For the text-containing cell, return its midpoint in [X, Y] coordinate format. 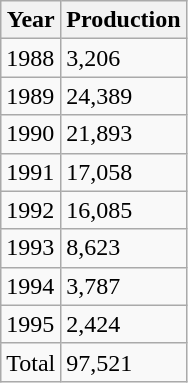
3,787 [124, 286]
24,389 [124, 96]
1989 [31, 96]
21,893 [124, 134]
Year [31, 20]
Total [31, 362]
1995 [31, 324]
1993 [31, 248]
1992 [31, 210]
16,085 [124, 210]
2,424 [124, 324]
17,058 [124, 172]
1994 [31, 286]
1991 [31, 172]
1988 [31, 58]
97,521 [124, 362]
Production [124, 20]
8,623 [124, 248]
1990 [31, 134]
3,206 [124, 58]
